Scan for the cell matching the given text and deliver its [X, Y] coordinate at center. 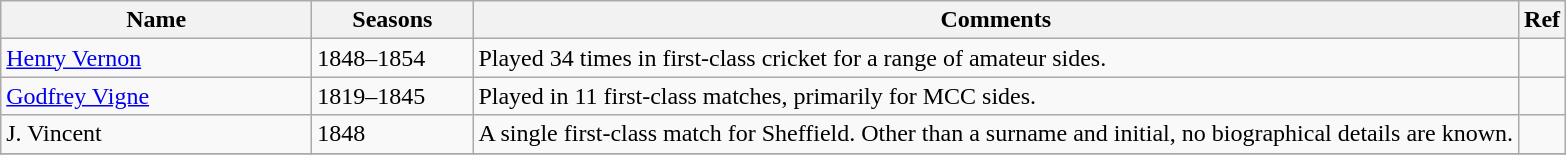
Name [156, 20]
J. Vincent [156, 134]
1848 [392, 134]
1848–1854 [392, 58]
Ref [1542, 20]
1819–1845 [392, 96]
Henry Vernon [156, 58]
Seasons [392, 20]
Played in 11 first-class matches, primarily for MCC sides. [996, 96]
Godfrey Vigne [156, 96]
A single first-class match for Sheffield. Other than a surname and initial, no biographical details are known. [996, 134]
Played 34 times in first-class cricket for a range of amateur sides. [996, 58]
Comments [996, 20]
